From the cell containing the given text, extract its center point as (x, y) coordinate. 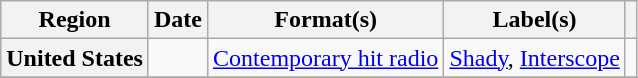
Label(s) (534, 20)
Date (178, 20)
Format(s) (326, 20)
Contemporary hit radio (326, 58)
Shady, Interscope (534, 58)
United States (75, 58)
Region (75, 20)
